From the cell containing the given text, extract its center point as [x, y] coordinate. 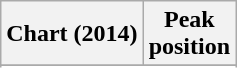
Chart (2014) [72, 34]
Peakposition [189, 34]
